Scan for the cell matching the given text and deliver its (x, y) coordinate at center. 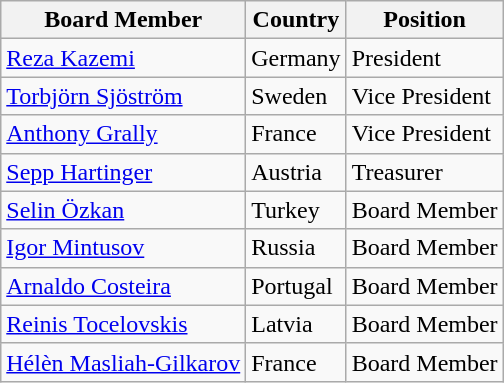
Russia (296, 248)
Treasurer (424, 172)
Selin Özkan (124, 210)
Portugal (296, 286)
Latvia (296, 324)
Germany (296, 58)
Torbjörn Sjöström (124, 96)
Reinis Tocelovskis (124, 324)
Sepp Hartinger (124, 172)
Anthony Grally (124, 134)
Igor Mintusov (124, 248)
Hélèn Masliah-Gilkarov (124, 362)
Country (296, 20)
Sweden (296, 96)
Arnaldo Costeira (124, 286)
Austria (296, 172)
Position (424, 20)
President (424, 58)
Turkey (296, 210)
Reza Kazemi (124, 58)
